For the text-containing cell, return its midpoint in [x, y] coordinate format. 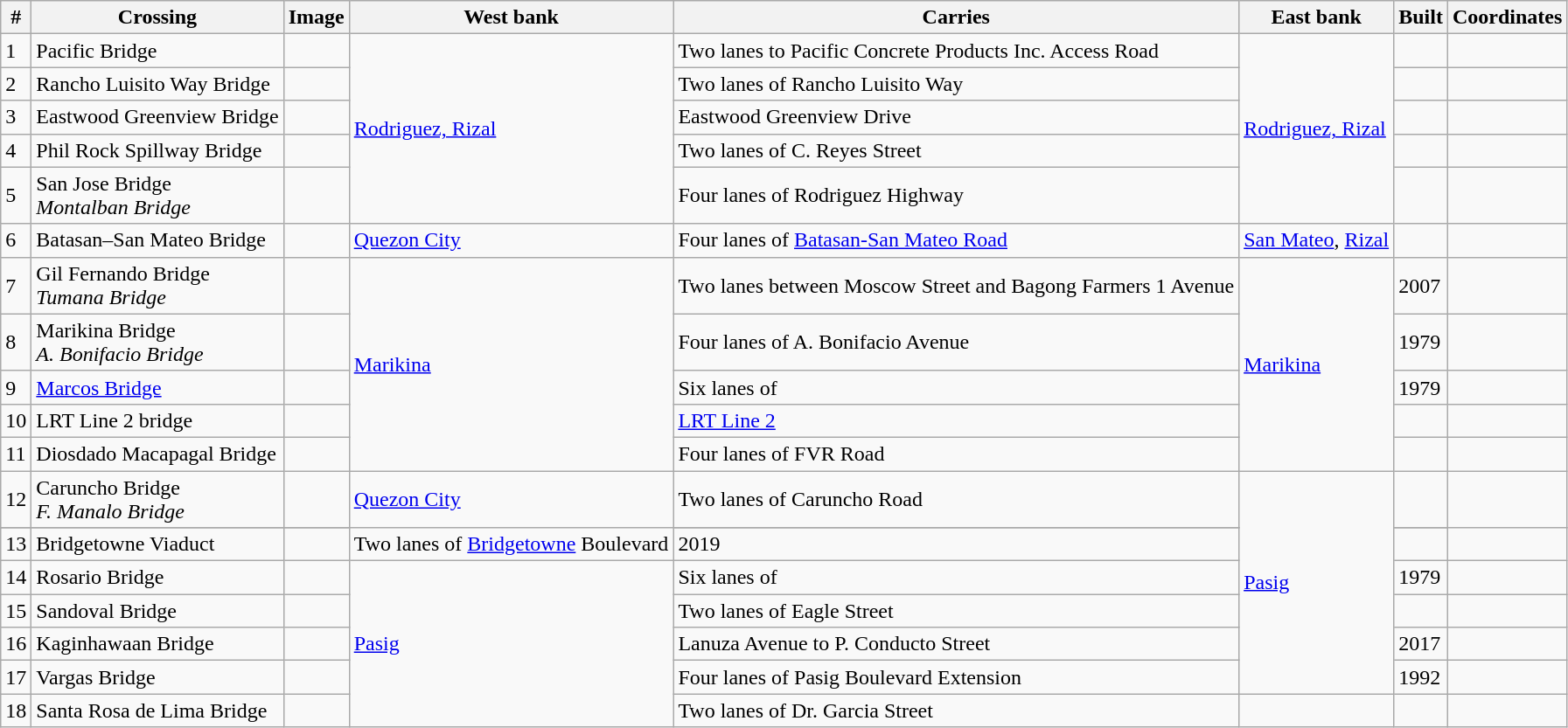
LRT Line 2 bridge [157, 420]
2007 [1421, 285]
Pacific Bridge [157, 51]
2 [16, 84]
Two lanes of Dr. Garcia Street [957, 711]
Two lanes of Bridgetowne Boulevard [511, 544]
Caruncho BridgeF. Manalo Bridge [157, 498]
4 [16, 150]
Batasan–San Mateo Bridge [157, 240]
8 [16, 343]
12 [16, 498]
14 [16, 578]
Diosdado Macapagal Bridge [157, 454]
Rosario Bridge [157, 578]
Santa Rosa de Lima Bridge [157, 711]
Four lanes of A. Bonifacio Avenue [957, 343]
Bridgetowne Viaduct [157, 544]
Eastwood Greenview Bridge [157, 117]
13 [16, 544]
Carries [957, 17]
Four lanes of Rodriguez Highway [957, 196]
Lanuza Avenue to P. Conducto Street [957, 644]
Marcos Bridge [157, 387]
10 [16, 420]
West bank [511, 17]
Eastwood Greenview Drive [957, 117]
East bank [1317, 17]
7 [16, 285]
11 [16, 454]
Phil Rock Spillway Bridge [157, 150]
2019 [957, 544]
Gil Fernando BridgeTumana Bridge [157, 285]
Sandoval Bridge [157, 611]
Four lanes of Pasig Boulevard Extension [957, 677]
2017 [1421, 644]
Built [1421, 17]
1 [16, 51]
Two lanes to Pacific Concrete Products Inc. Access Road [957, 51]
San Jose BridgeMontalban Bridge [157, 196]
Rancho Luisito Way Bridge [157, 84]
3 [16, 117]
Image [317, 17]
San Mateo, Rizal [1317, 240]
5 [16, 196]
1992 [1421, 677]
Kaginhawaan Bridge [157, 644]
Crossing [157, 17]
16 [16, 644]
Two lanes of Eagle Street [957, 611]
Four lanes of FVR Road [957, 454]
Two lanes of C. Reyes Street [957, 150]
LRT Line 2 [957, 420]
# [16, 17]
18 [16, 711]
Coordinates [1507, 17]
Marikina BridgeA. Bonifacio Bridge [157, 343]
15 [16, 611]
Two lanes of Caruncho Road [957, 498]
Two lanes between Moscow Street and Bagong Farmers 1 Avenue [957, 285]
Vargas Bridge [157, 677]
17 [16, 677]
Four lanes of Batasan-San Mateo Road [957, 240]
6 [16, 240]
Two lanes of Rancho Luisito Way [957, 84]
9 [16, 387]
